Provide the (x, y) coordinate of the cell's center where the given text is located.  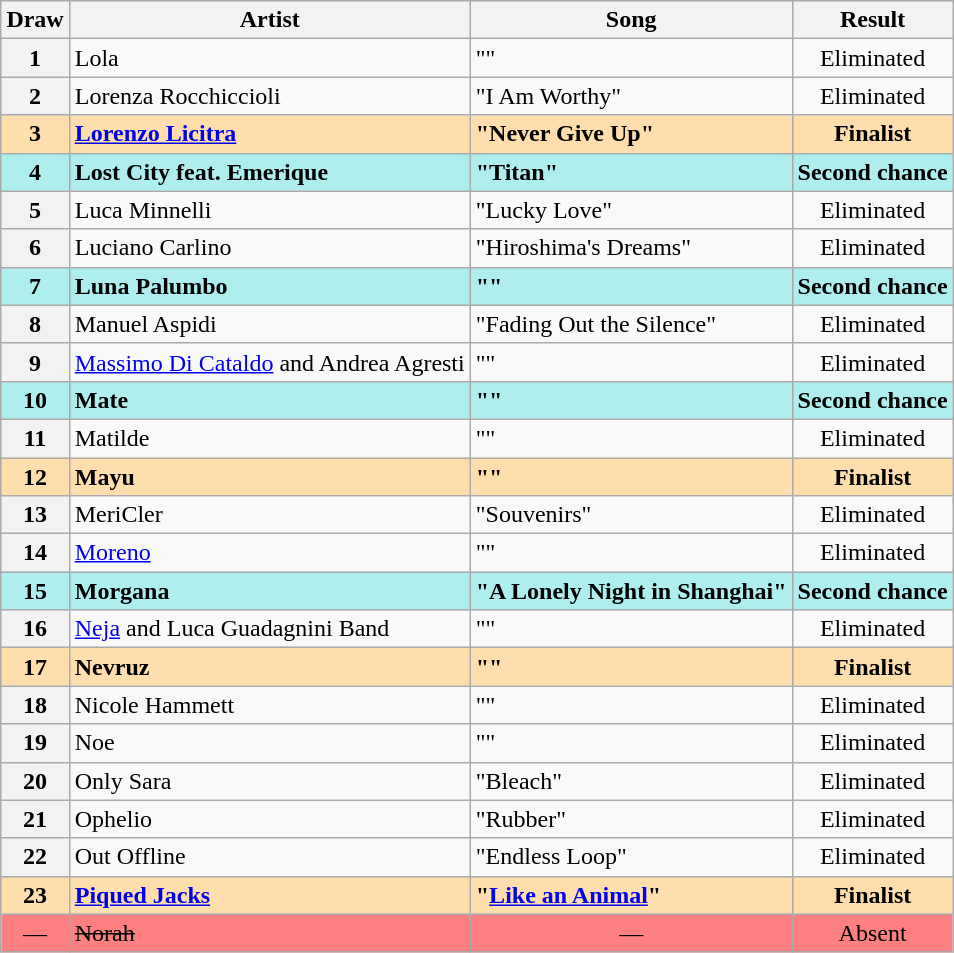
13 (35, 515)
"Bleach" (631, 781)
10 (35, 400)
9 (35, 362)
"Souvenirs" (631, 515)
Artist (270, 20)
7 (35, 286)
2 (35, 96)
Noe (270, 743)
12 (35, 477)
Nicole Hammett (270, 705)
Matilde (270, 438)
15 (35, 591)
4 (35, 172)
16 (35, 629)
Only Sara (270, 781)
19 (35, 743)
Massimo Di Cataldo and Andrea Agresti (270, 362)
6 (35, 248)
"Rubber" (631, 819)
5 (35, 210)
Absent (872, 933)
"Never Give Up" (631, 134)
"Endless Loop" (631, 857)
Lorenzo Licitra (270, 134)
Morgana (270, 591)
Draw (35, 20)
3 (35, 134)
Luca Minnelli (270, 210)
23 (35, 895)
Luna Palumbo (270, 286)
Mate (270, 400)
Ophelio (270, 819)
8 (35, 324)
Result (872, 20)
20 (35, 781)
Norah (270, 933)
22 (35, 857)
11 (35, 438)
21 (35, 819)
Piqued Jacks (270, 895)
Mayu (270, 477)
17 (35, 667)
Out Offline (270, 857)
18 (35, 705)
Neja and Luca Guadagnini Band (270, 629)
Lorenza Rocchiccioli (270, 96)
1 (35, 58)
Lost City feat. Emerique (270, 172)
"Titan" (631, 172)
"Hiroshima's Dreams" (631, 248)
Song (631, 20)
Manuel Aspidi (270, 324)
Lola (270, 58)
"I Am Worthy" (631, 96)
"A Lonely Night in Shanghai" (631, 591)
"Lucky Love" (631, 210)
"Fading Out the Silence" (631, 324)
Luciano Carlino (270, 248)
MeriCler (270, 515)
Moreno (270, 553)
"Like an Animal" (631, 895)
14 (35, 553)
Nevruz (270, 667)
